Pinpoint the cell where the given text exists, returning its [x, y] midpoint coordinate. 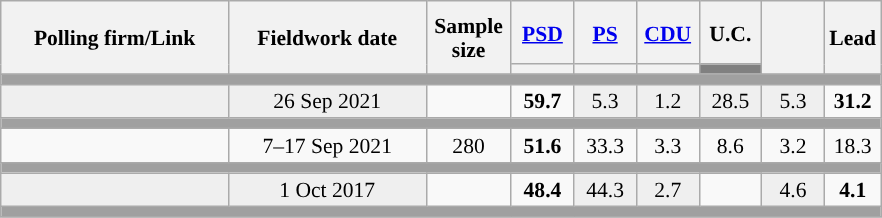
28.5 [730, 101]
Fieldwork date [327, 38]
3.2 [794, 146]
280 [468, 146]
4.1 [852, 190]
U.C. [730, 32]
CDU [668, 32]
59.7 [542, 101]
31.2 [852, 101]
1.2 [668, 101]
7–17 Sep 2021 [327, 146]
44.3 [606, 190]
26 Sep 2021 [327, 101]
33.3 [606, 146]
3.3 [668, 146]
Lead [852, 38]
Polling firm/Link [115, 38]
51.6 [542, 146]
2.7 [668, 190]
PS [606, 32]
4.6 [794, 190]
Sample size [468, 38]
18.3 [852, 146]
48.4 [542, 190]
1 Oct 2017 [327, 190]
PSD [542, 32]
8.6 [730, 146]
